From the cell containing the given text, extract its center point as (x, y) coordinate. 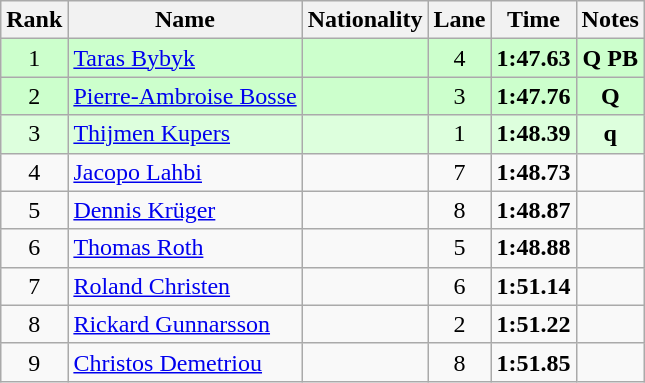
Dennis Krüger (185, 210)
Thijmen Kupers (185, 134)
1:48.73 (534, 172)
Rank (34, 20)
Nationality (365, 20)
Q (610, 96)
1:51.22 (534, 324)
1:48.39 (534, 134)
Christos Demetriou (185, 362)
1:47.63 (534, 58)
Jacopo Lahbi (185, 172)
1:51.14 (534, 286)
Rickard Gunnarsson (185, 324)
Roland Christen (185, 286)
Taras Bybyk (185, 58)
9 (34, 362)
1:48.88 (534, 248)
Lane (460, 20)
Thomas Roth (185, 248)
Name (185, 20)
Q PB (610, 58)
Time (534, 20)
Notes (610, 20)
q (610, 134)
1:47.76 (534, 96)
Pierre-Ambroise Bosse (185, 96)
1:48.87 (534, 210)
1:51.85 (534, 362)
